Extract the (x, y) coordinate from the center of the cell holding the provided text.  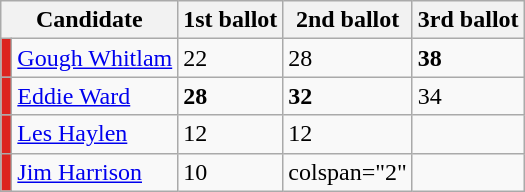
Les Haylen (95, 134)
colspan="2" (348, 172)
Gough Whitlam (95, 58)
34 (468, 96)
Jim Harrison (95, 172)
32 (348, 96)
Candidate (90, 20)
22 (230, 58)
2nd ballot (348, 20)
10 (230, 172)
3rd ballot (468, 20)
1st ballot (230, 20)
38 (468, 58)
Eddie Ward (95, 96)
